Pinpoint the cell where the given text exists, returning its [X, Y] midpoint coordinate. 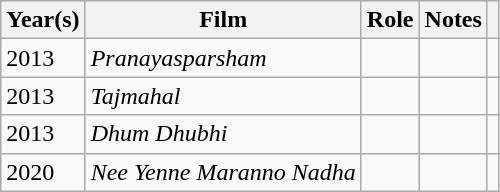
Notes [453, 20]
Year(s) [43, 20]
Nee Yenne Maranno Nadha [223, 172]
Dhum Dhubhi [223, 134]
Pranayasparsham [223, 58]
Film [223, 20]
Role [390, 20]
Tajmahal [223, 96]
2020 [43, 172]
